Determine the [x, y] coordinate at the center of the cell enclosing the given text.  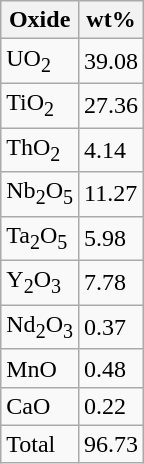
TiO2 [40, 105]
Nb2O5 [40, 194]
0.48 [112, 368]
MnO [40, 368]
CaO [40, 406]
Total [40, 444]
4.14 [112, 150]
Oxide [40, 20]
11.27 [112, 194]
39.08 [112, 61]
7.78 [112, 283]
Y2O3 [40, 283]
UO2 [40, 61]
0.37 [112, 327]
Nd2O3 [40, 327]
ThO2 [40, 150]
96.73 [112, 444]
5.98 [112, 238]
27.36 [112, 105]
wt% [112, 20]
0.22 [112, 406]
Ta2O5 [40, 238]
